Scan for the cell matching the given text and deliver its [X, Y] coordinate at center. 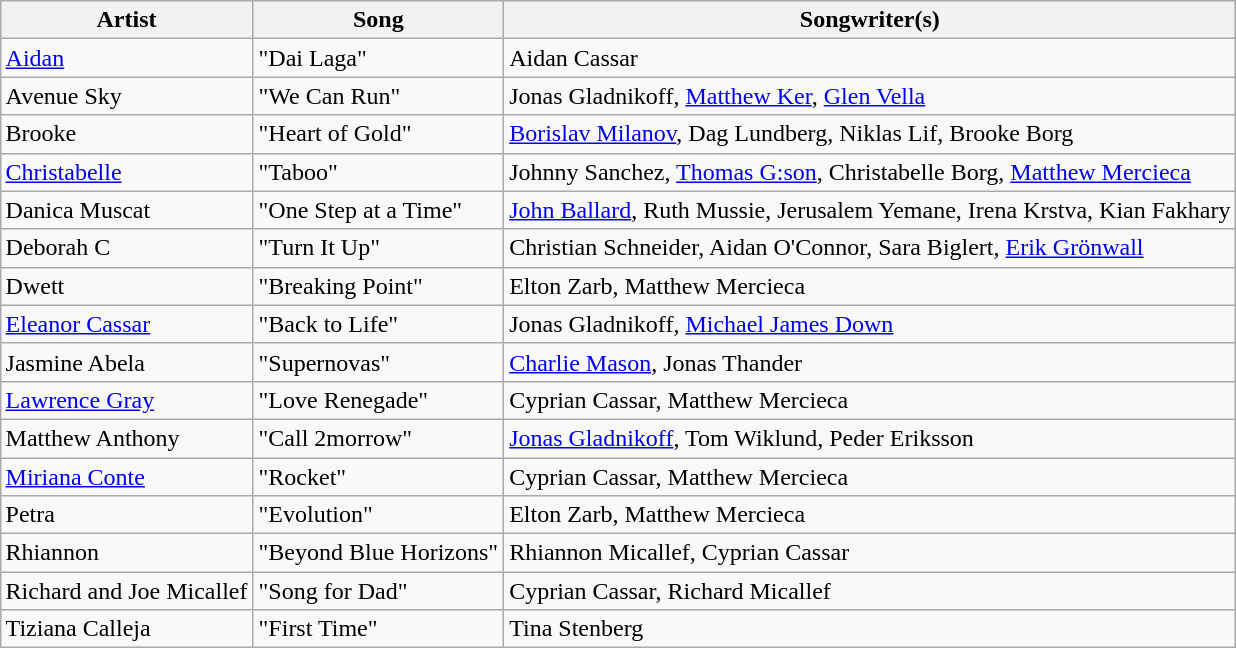
Aidan [126, 58]
Dwett [126, 286]
Brooke [126, 134]
"Love Renegade" [378, 400]
Jonas Gladnikoff, Matthew Ker, Glen Vella [870, 96]
Danica Muscat [126, 210]
Eleanor Cassar [126, 324]
"Song for Dad" [378, 591]
"Dai Laga" [378, 58]
Borislav Milanov, Dag Lundberg, Niklas Lif, Brooke Borg [870, 134]
Rhiannon [126, 553]
Christabelle [126, 172]
Rhiannon Micallef, Cyprian Cassar [870, 553]
"Supernovas" [378, 362]
"Taboo" [378, 172]
Deborah C [126, 248]
Jonas Gladnikoff, Tom Wiklund, Peder Eriksson [870, 438]
Lawrence Gray [126, 400]
"Rocket" [378, 477]
"Beyond Blue Horizons" [378, 553]
"Heart of Gold" [378, 134]
"Call 2morrow" [378, 438]
"Turn It Up" [378, 248]
Song [378, 20]
"We Can Run" [378, 96]
Artist [126, 20]
"One Step at a Time" [378, 210]
Tina Stenberg [870, 629]
"Evolution" [378, 515]
"First Time" [378, 629]
Johnny Sanchez, Thomas G:son, Christabelle Borg, Matthew Mercieca [870, 172]
Cyprian Cassar, Richard Micallef [870, 591]
Aidan Cassar [870, 58]
"Breaking Point" [378, 286]
Petra [126, 515]
Matthew Anthony [126, 438]
Charlie Mason, Jonas Thander [870, 362]
Songwriter(s) [870, 20]
Tiziana Calleja [126, 629]
Miriana Conte [126, 477]
Christian Schneider, Aidan O'Connor, Sara Biglert, Erik Grönwall [870, 248]
John Ballard, Ruth Mussie, Jerusalem Yemane, Irena Krstva, Kian Fakhary [870, 210]
Jonas Gladnikoff, Michael James Down [870, 324]
Richard and Joe Micallef [126, 591]
Jasmine Abela [126, 362]
"Back to Life" [378, 324]
Avenue Sky [126, 96]
